From the cell containing the given text, extract its center point as [x, y] coordinate. 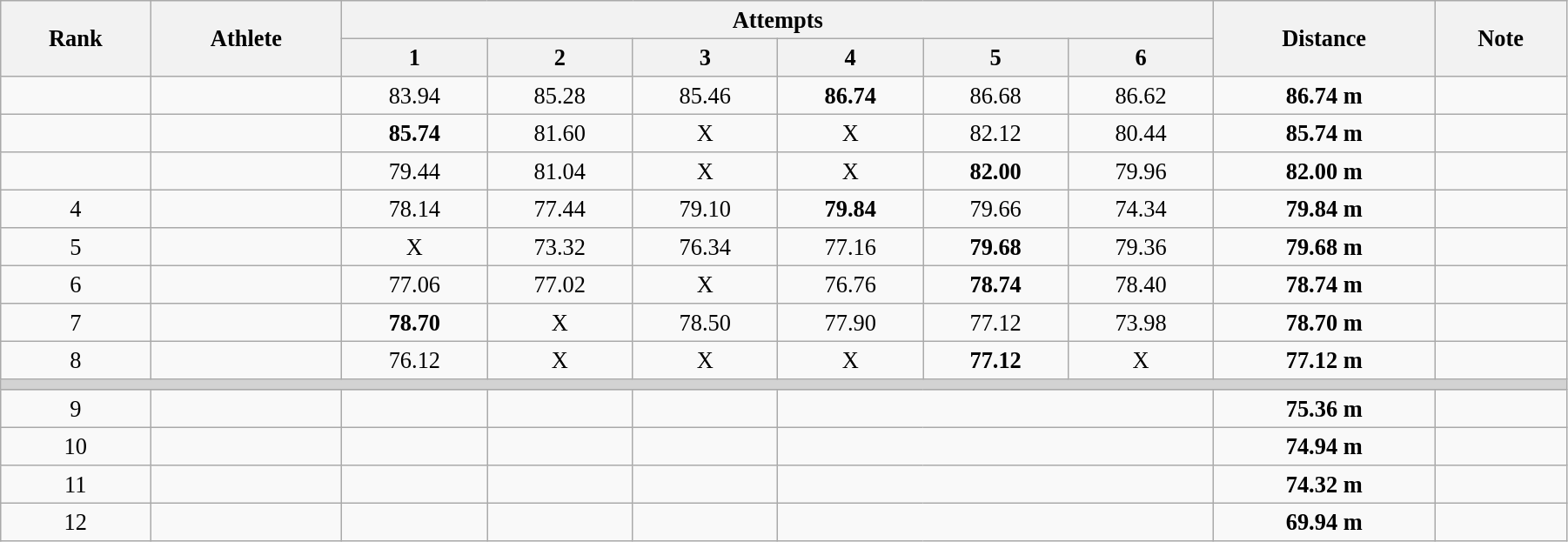
77.90 [851, 323]
1 [414, 57]
77.06 [414, 284]
79.84 m [1324, 209]
Distance [1324, 38]
79.68 [995, 247]
78.74 [995, 284]
86.68 [995, 95]
74.94 m [1324, 446]
85.74 m [1324, 133]
73.98 [1142, 323]
75.36 m [1324, 409]
80.44 [1142, 133]
77.16 [851, 247]
83.94 [414, 95]
9 [76, 409]
7 [76, 323]
11 [76, 485]
85.46 [705, 95]
81.04 [560, 171]
81.60 [560, 133]
76.34 [705, 247]
78.70 [414, 323]
85.28 [560, 95]
78.70 m [1324, 323]
86.74 m [1324, 95]
82.00 m [1324, 171]
Attempts [778, 19]
8 [76, 360]
86.62 [1142, 95]
69.94 m [1324, 522]
79.96 [1142, 171]
Note [1501, 38]
79.84 [851, 209]
74.34 [1142, 209]
3 [705, 57]
12 [76, 522]
85.74 [414, 133]
77.12 m [1324, 360]
73.32 [560, 247]
79.44 [414, 171]
79.10 [705, 209]
78.40 [1142, 284]
79.68 m [1324, 247]
Rank [76, 38]
77.44 [560, 209]
77.02 [560, 284]
82.12 [995, 133]
86.74 [851, 95]
82.00 [995, 171]
76.12 [414, 360]
78.14 [414, 209]
74.32 m [1324, 485]
10 [76, 446]
76.76 [851, 284]
79.66 [995, 209]
2 [560, 57]
78.50 [705, 323]
Athlete [246, 38]
79.36 [1142, 247]
78.74 m [1324, 284]
